Output the [x, y] coordinate of the center of the cell containing the given text.  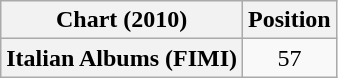
Position [290, 20]
57 [290, 58]
Chart (2010) [122, 20]
Italian Albums (FIMI) [122, 58]
